Search for the cell housing the specified text and yield its [X, Y] center coordinate. 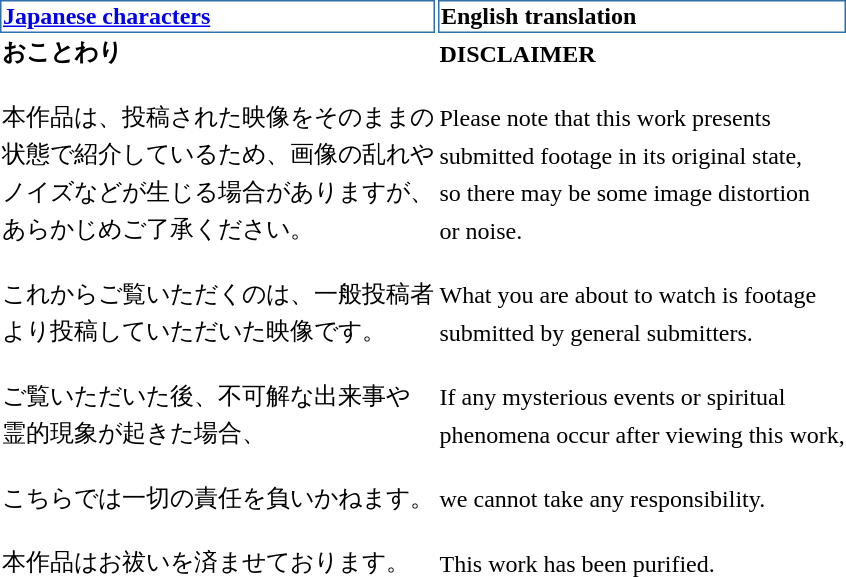
If any mysterious events or spiritual [642, 383]
Japanese characters [218, 16]
so there may be some image distortion [642, 193]
English translation [642, 16]
より投稿していただいた映像です。 [218, 332]
we cannot take any responsibility. [642, 485]
こちらでは一切の責任を負いかねます。 [218, 485]
What you are about to watch is footage [642, 281]
Please note that this work presents [642, 105]
状態で紹介しているため、画像の乱れや [218, 155]
これからご覧いただくのは、一般投稿者 [218, 281]
おことわり [218, 53]
霊的現象が起きた場合、 [218, 434]
本作品は、投稿された映像をそのままの [218, 105]
submitted by general submitters. [642, 332]
ノイズなどが生じる場合がありますが、 [218, 193]
DISCLAIMER [642, 53]
ご覧いただいた後、不可解な出来事や [218, 383]
あらかじめご了承ください。 [218, 230]
or noise. [642, 230]
phenomena occur after viewing this work, [642, 434]
submitted footage in its original state, [642, 155]
